Scan for the cell matching the given text and deliver its (X, Y) coordinate at center. 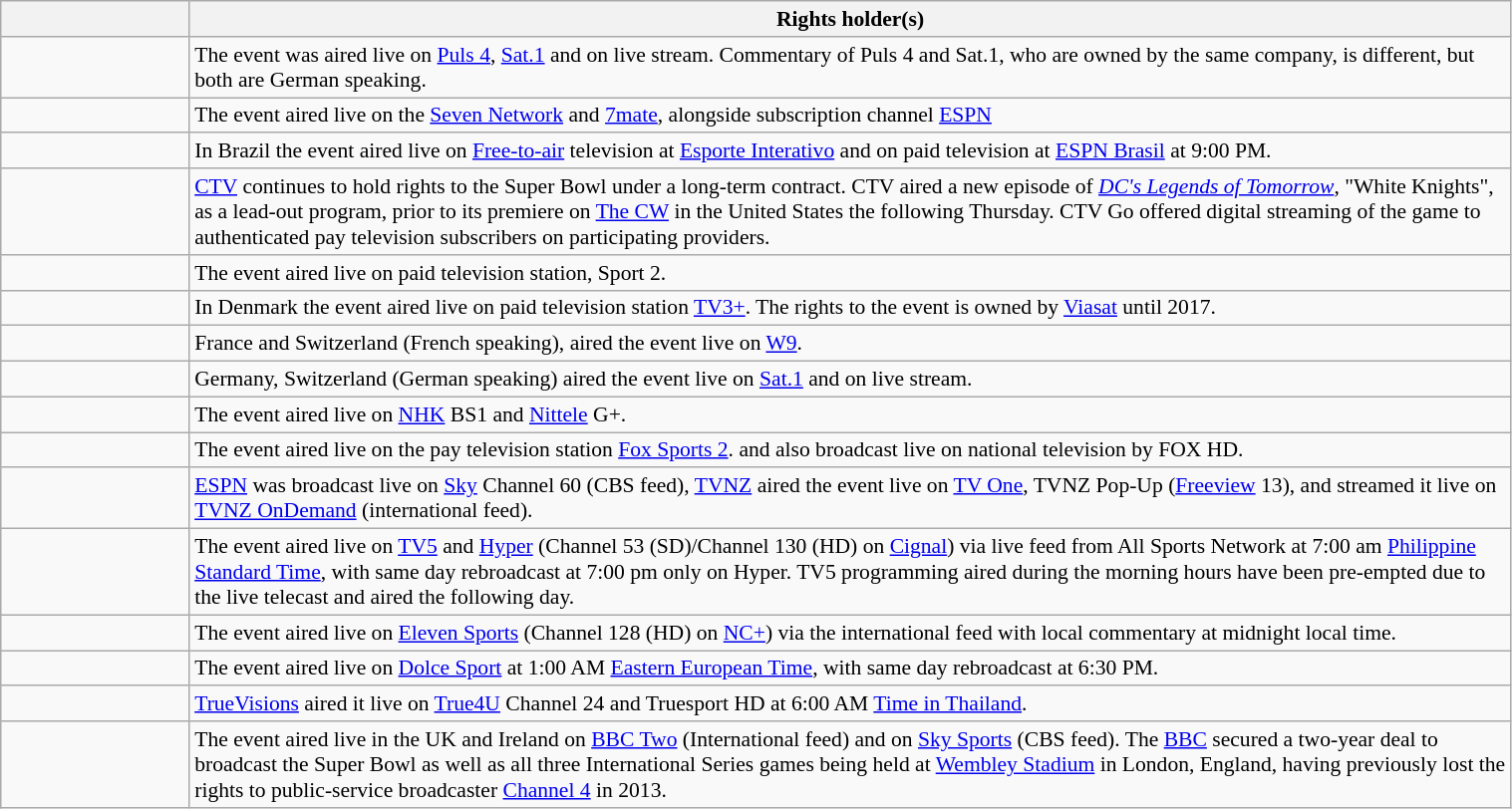
The event aired live on Eleven Sports (Channel 128 (HD) on NC+) via the international feed with local commentary at midnight local time. (850, 633)
In Brazil the event aired live on Free-to-air television at Esporte Interativo and on paid television at ESPN Brasil at 9:00 PM. (850, 151)
The event aired live on Dolce Sport at 1:00 AM Eastern European Time, with same day rebroadcast at 6:30 PM. (850, 669)
The event aired live on the pay television station Fox Sports 2. and also broadcast live on national television by FOX HD. (850, 450)
The event aired live on paid television station, Sport 2. (850, 273)
TrueVisions aired it live on True4U Channel 24 and Truesport HD at 6:00 AM Time in Thailand. (850, 704)
France and Switzerland (French speaking), aired the event live on W9. (850, 344)
The event aired live on NHK BS1 and Nittele G+. (850, 414)
Rights holder(s) (850, 19)
Germany, Switzerland (German speaking) aired the event live on Sat.1 and on live stream. (850, 380)
In Denmark the event aired live on paid television station TV3+. The rights to the event is owned by Viasat until 2017. (850, 308)
The event aired live on the Seven Network and 7mate, alongside subscription channel ESPN (850, 116)
